Capture the cell that displays the provided text and extract its (X, Y) central coordinate. 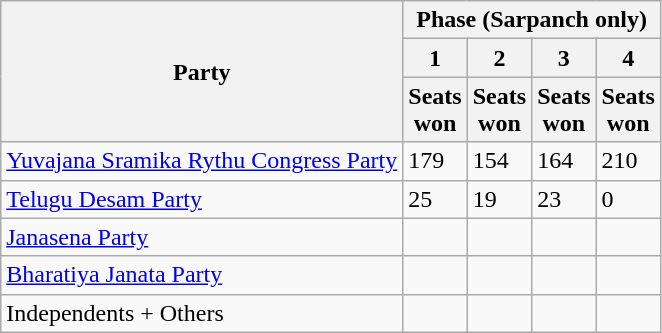
154 (499, 161)
Telugu Desam Party (202, 199)
23 (564, 199)
Bharatiya Janata Party (202, 275)
2 (499, 58)
179 (435, 161)
164 (564, 161)
4 (628, 58)
Party (202, 72)
19 (499, 199)
25 (435, 199)
Janasena Party (202, 237)
Independents + Others (202, 313)
3 (564, 58)
1 (435, 58)
Yuvajana Sramika Rythu Congress Party (202, 161)
0 (628, 199)
210 (628, 161)
Phase (Sarpanch only) (532, 20)
